From the cell containing the given text, extract its center point as (x, y) coordinate. 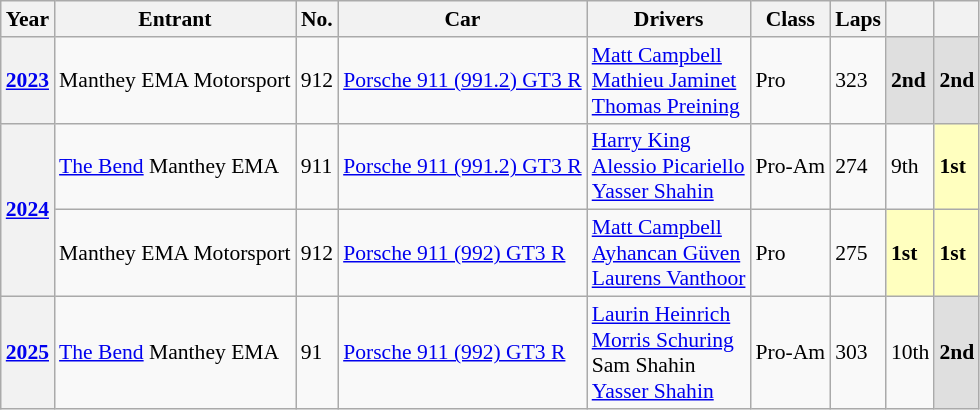
2023 (28, 80)
Car (462, 19)
2025 (28, 353)
Drivers (669, 19)
911 (318, 166)
274 (858, 166)
Laurin Heinrich Morris Schuring Sam Shahin Yasser Shahin (669, 353)
Laps (858, 19)
Matt Campbell Mathieu Jaminet Thomas Preining (669, 80)
Year (28, 19)
303 (858, 353)
2024 (28, 210)
No. (318, 19)
91 (318, 353)
Matt Campbell Ayhancan Güven Laurens Vanthoor (669, 254)
9th (910, 166)
323 (858, 80)
Entrant (175, 19)
275 (858, 254)
Harry King Alessio Picariello Yasser Shahin (669, 166)
10th (910, 353)
Class (790, 19)
